Scan for the cell matching the given text and deliver its [X, Y] coordinate at center. 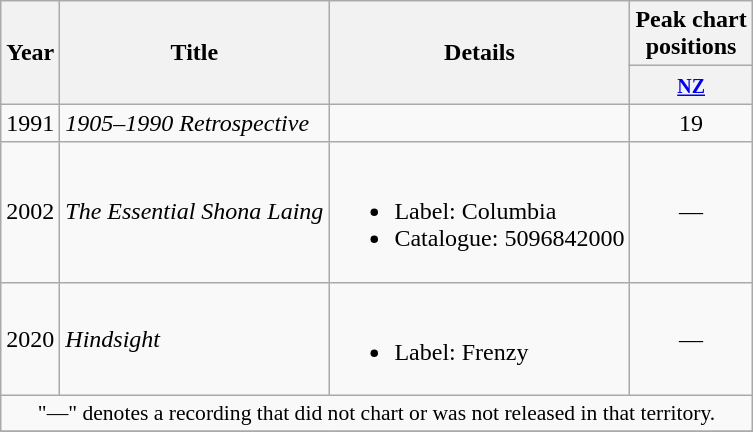
1905–1990 Retrospective [194, 123]
Label: Frenzy [480, 338]
"—" denotes a recording that did not chart or was not released in that territory. [377, 413]
The Essential Shona Laing [194, 212]
NZ [691, 85]
2002 [30, 212]
Year [30, 52]
Details [480, 52]
Hindsight [194, 338]
Peak chartpositions [691, 34]
1991 [30, 123]
2020 [30, 338]
19 [691, 123]
Title [194, 52]
Label: ColumbiaCatalogue: 5096842000 [480, 212]
